Return the [x, y] coordinate for the center point of the cell that contains the specified text.  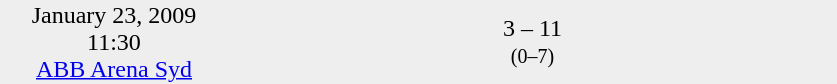
3 – 11 (0–7) [532, 42]
January 23, 200911:30ABB Arena Syd [114, 42]
